Output the (x, y) coordinate of the center of the cell containing the given text.  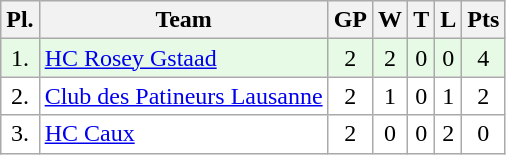
3. (20, 134)
T (422, 20)
Pl. (20, 20)
4 (484, 58)
HC Rosey Gstaad (184, 58)
Pts (484, 20)
Club des Patineurs Lausanne (184, 96)
W (390, 20)
2. (20, 96)
HC Caux (184, 134)
L (448, 20)
1. (20, 58)
Team (184, 20)
GP (350, 20)
